Identify which cell holds the provided text, then report its [X, Y] central coordinate. 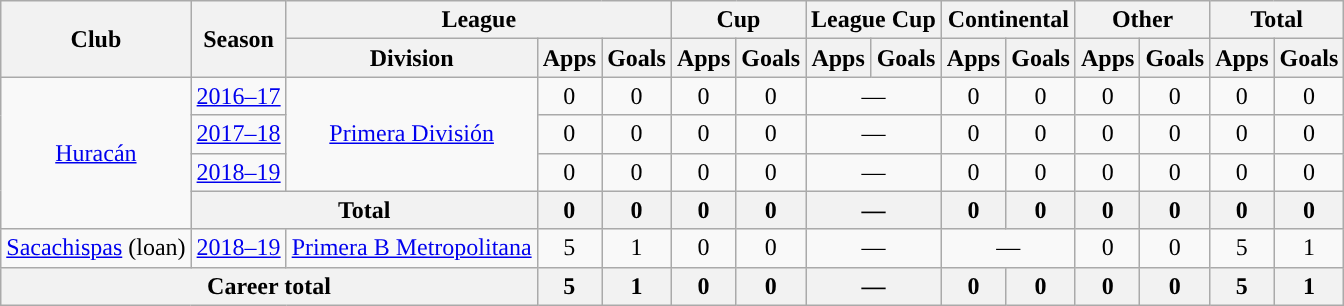
Division [412, 58]
League [478, 20]
Cup [738, 20]
Season [238, 39]
Primera División [412, 134]
Huracán [96, 153]
2017–18 [238, 134]
Career total [269, 286]
League Cup [874, 20]
Other [1142, 20]
Continental [1008, 20]
Primera B Metropolitana [412, 248]
Sacachispas (loan) [96, 248]
Club [96, 39]
2016–17 [238, 96]
